Return [X, Y] of the center of cell containing provided text 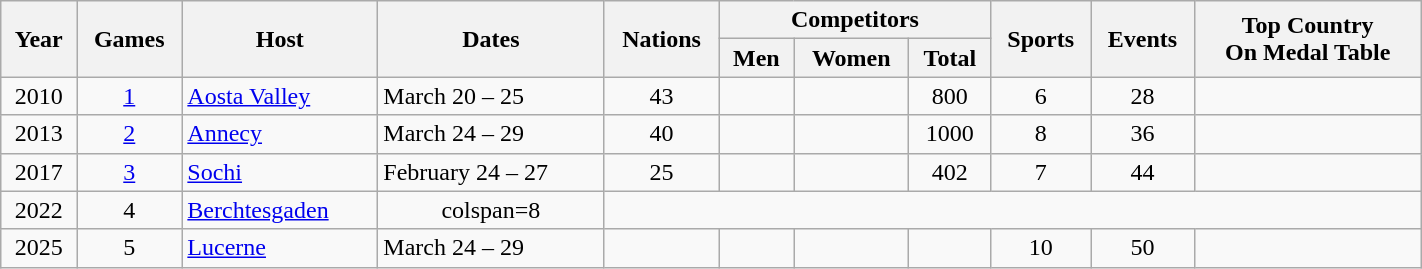
Men [756, 58]
Competitors [854, 20]
4 [130, 210]
Total [950, 58]
Women [852, 58]
402 [950, 172]
Lucerne [280, 248]
Sochi [280, 172]
2025 [39, 248]
36 [1142, 134]
2017 [39, 172]
Top Country On Medal Table [1308, 39]
25 [662, 172]
Host [280, 39]
Games [130, 39]
colspan=8 [491, 210]
2 [130, 134]
10 [1041, 248]
Aosta Valley [280, 96]
40 [662, 134]
8 [1041, 134]
1 [130, 96]
28 [1142, 96]
2010 [39, 96]
Nations [662, 39]
7 [1041, 172]
800 [950, 96]
Sports [1041, 39]
Berchtesgaden [280, 210]
Dates [491, 39]
6 [1041, 96]
3 [130, 172]
March 20 – 25 [491, 96]
43 [662, 96]
February 24 – 27 [491, 172]
44 [1142, 172]
5 [130, 248]
Events [1142, 39]
2013 [39, 134]
50 [1142, 248]
Annecy [280, 134]
1000 [950, 134]
Year [39, 39]
2022 [39, 210]
